From the cell containing the given text, extract its center point as (X, Y) coordinate. 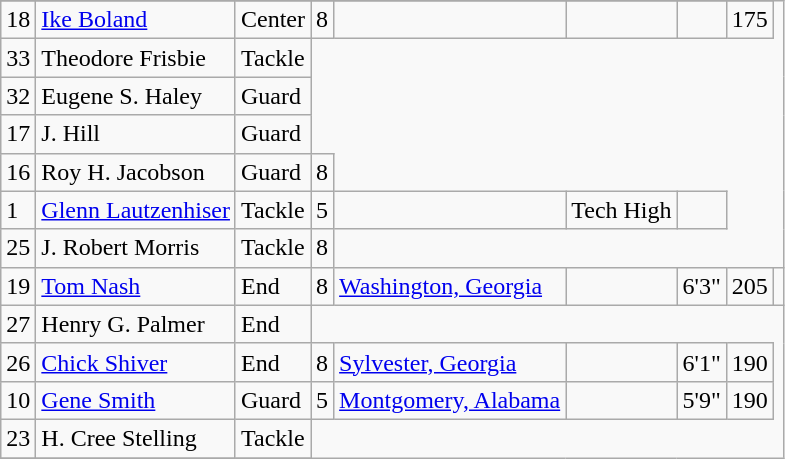
16 (18, 172)
23 (18, 438)
26 (18, 362)
175 (750, 20)
6'1" (702, 362)
19 (18, 286)
17 (18, 134)
27 (18, 324)
Center (272, 20)
Glenn Lautzenhiser (136, 210)
Sylvester, Georgia (450, 362)
33 (18, 58)
25 (18, 248)
Gene Smith (136, 400)
1 (18, 210)
Roy H. Jacobson (136, 172)
Eugene S. Haley (136, 96)
J. Robert Morris (136, 248)
Henry G. Palmer (136, 324)
Chick Shiver (136, 362)
J. Hill (136, 134)
205 (750, 286)
Tech High (622, 210)
6'3" (702, 286)
5'9" (702, 400)
H. Cree Stelling (136, 438)
10 (18, 400)
32 (18, 96)
Montgomery, Alabama (450, 400)
18 (18, 20)
Ike Boland (136, 20)
Tom Nash (136, 286)
Washington, Georgia (450, 286)
Theodore Frisbie (136, 58)
